Extract the [X, Y] coordinate from the center of the cell holding the provided text.  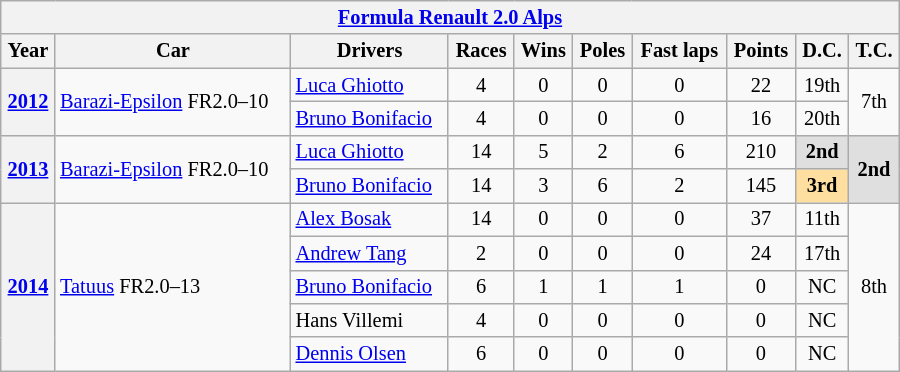
Tatuus FR2.0–13 [172, 286]
3rd [822, 186]
Car [172, 51]
2014 [28, 286]
Formula Renault 2.0 Alps [450, 17]
Andrew Tang [370, 253]
Fast laps [679, 51]
Races [480, 51]
D.C. [822, 51]
Year [28, 51]
11th [822, 219]
20th [822, 118]
17th [822, 253]
Points [760, 51]
Poles [602, 51]
2013 [28, 168]
7th [874, 102]
8th [874, 286]
145 [760, 186]
210 [760, 152]
Dennis Olsen [370, 354]
2012 [28, 102]
Drivers [370, 51]
Alex Bosak [370, 219]
24 [760, 253]
19th [822, 85]
37 [760, 219]
Hans Villemi [370, 320]
16 [760, 118]
T.C. [874, 51]
22 [760, 85]
Wins [544, 51]
3 [544, 186]
5 [544, 152]
